Output the (X, Y) coordinate of the center of the cell containing the given text.  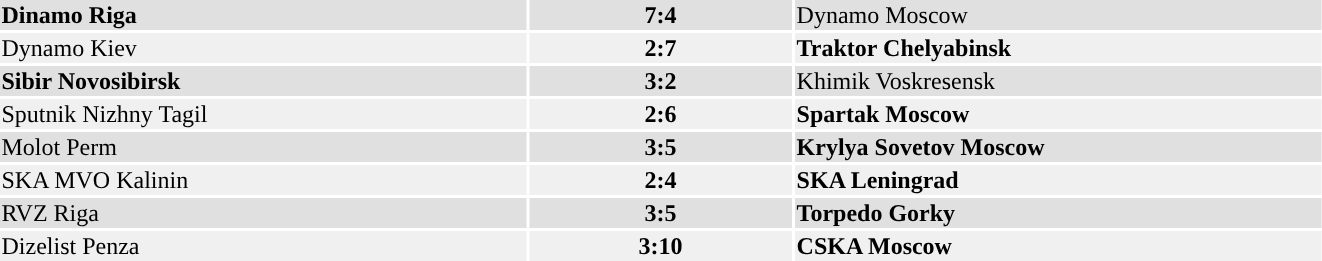
Khimik Voskresensk (1058, 81)
2:6 (660, 114)
2:7 (660, 48)
Spartak Moscow (1058, 114)
CSKA Moscow (1058, 246)
Traktor Chelyabinsk (1058, 48)
Krylya Sovetov Moscow (1058, 147)
7:4 (660, 15)
Dynamo Moscow (1058, 15)
Sputnik Nizhny Tagil (263, 114)
SKA Leningrad (1058, 180)
RVZ Riga (263, 213)
Sibir Novosibirsk (263, 81)
Torpedo Gorky (1058, 213)
SKA MVO Kalinin (263, 180)
3:2 (660, 81)
Molot Perm (263, 147)
Dinamo Riga (263, 15)
Dynamo Kiev (263, 48)
2:4 (660, 180)
3:10 (660, 246)
Dizelist Penza (263, 246)
